Capture the cell that displays the provided text and extract its (X, Y) central coordinate. 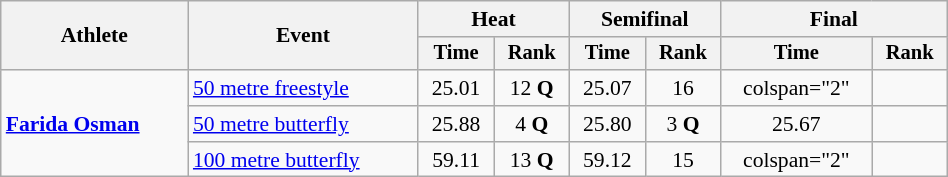
3 Q (684, 124)
50 metre freestyle (303, 88)
Athlete (94, 36)
colspan="2" (796, 88)
25.67 (796, 124)
Farida Osman (94, 124)
25.01 (456, 88)
Event (303, 36)
4 Q (532, 124)
25.07 (607, 88)
12 Q (532, 88)
Heat (494, 19)
50 metre butterfly (303, 124)
25.88 (456, 124)
Semifinal (644, 19)
16 (684, 88)
Final (834, 19)
25.80 (607, 124)
